Locate the cell with the specified text and output its (X, Y) center coordinate. 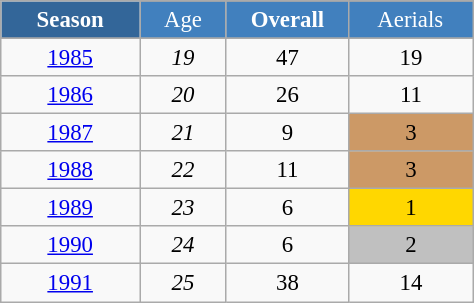
1987 (70, 133)
1 (412, 208)
Age (184, 20)
1988 (70, 170)
2 (412, 245)
26 (287, 95)
Aerials (412, 20)
1986 (70, 95)
1985 (70, 58)
1989 (70, 208)
Season (70, 20)
23 (184, 208)
47 (287, 58)
1990 (70, 245)
1991 (70, 283)
Overall (287, 20)
14 (412, 283)
38 (287, 283)
21 (184, 133)
20 (184, 95)
25 (184, 283)
22 (184, 170)
24 (184, 245)
9 (287, 133)
